Identify which cell holds the provided text, then report its [X, Y] central coordinate. 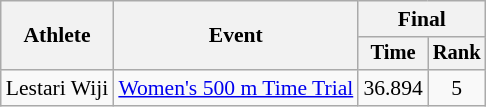
Event [236, 36]
5 [457, 88]
Women's 500 m Time Trial [236, 88]
Final [422, 19]
Time [392, 54]
Rank [457, 54]
Athlete [58, 36]
Lestari Wiji [58, 88]
36.894 [392, 88]
